Locate the cell with the specified text and output its (X, Y) center coordinate. 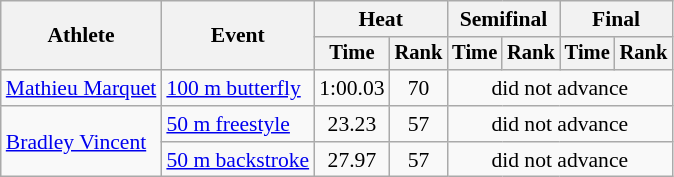
Semifinal (503, 19)
57 (419, 124)
50 m freestyle (238, 124)
1:00.03 (352, 88)
Heat (380, 19)
100 m butterfly (238, 88)
Mathieu Marquet (82, 88)
23.23 (352, 124)
Final (616, 19)
Athlete (82, 36)
Event (238, 36)
70 (419, 88)
Bradley Vincent (82, 142)
